Extract the (X, Y) coordinate from the center of the cell holding the provided text.  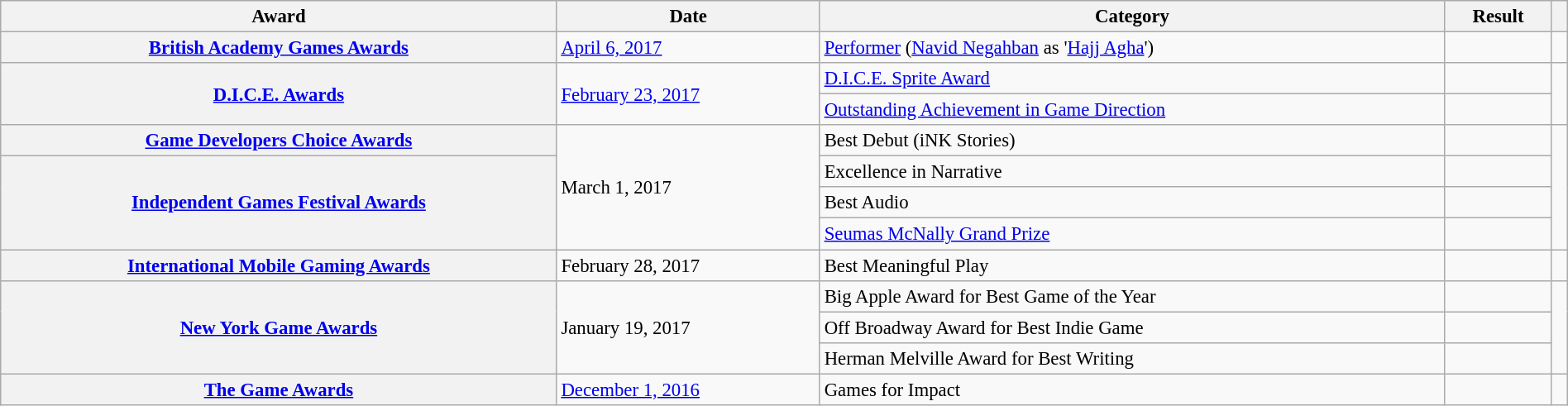
February 23, 2017 (688, 94)
Seumas McNally Grand Prize (1131, 234)
Excellence in Narrative (1131, 172)
April 6, 2017 (688, 48)
January 19, 2017 (688, 327)
Best Meaningful Play (1131, 265)
Independent Games Festival Awards (279, 203)
Date (688, 17)
New York Game Awards (279, 327)
D.I.C.E. Sprite Award (1131, 79)
Big Apple Award for Best Game of the Year (1131, 296)
The Game Awards (279, 389)
March 1, 2017 (688, 187)
Best Debut (iNK Stories) (1131, 141)
Off Broadway Award for Best Indie Game (1131, 327)
Category (1131, 17)
Performer (Navid Negahban as 'Hajj Agha') (1131, 48)
International Mobile Gaming Awards (279, 265)
D.I.C.E. Awards (279, 94)
Award (279, 17)
Games for Impact (1131, 389)
February 28, 2017 (688, 265)
Result (1499, 17)
Outstanding Achievement in Game Direction (1131, 110)
Game Developers Choice Awards (279, 141)
Herman Melville Award for Best Writing (1131, 358)
British Academy Games Awards (279, 48)
December 1, 2016 (688, 389)
Best Audio (1131, 203)
